Pinpoint the cell where the given text exists, returning its (x, y) midpoint coordinate. 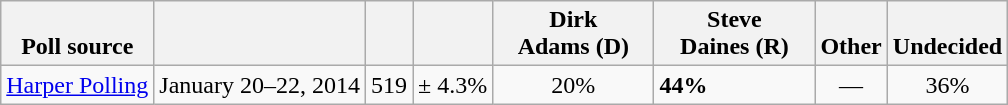
— (851, 85)
36% (947, 85)
44% (734, 85)
519 (390, 85)
SteveDaines (R) (734, 34)
20% (574, 85)
Other (851, 34)
Poll source (78, 34)
Harper Polling (78, 85)
Undecided (947, 34)
± 4.3% (453, 85)
January 20–22, 2014 (260, 85)
DirkAdams (D) (574, 34)
